Provide the (x, y) coordinate of the cell's center where the given text is located.  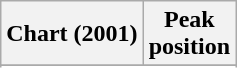
Peakposition (189, 34)
Chart (2001) (72, 34)
